Search for the cell housing the specified text and yield its [x, y] center coordinate. 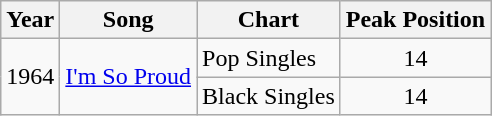
Black Singles [269, 96]
1964 [30, 77]
Chart [269, 20]
Song [128, 20]
Pop Singles [269, 58]
Peak Position [415, 20]
I'm So Proud [128, 77]
Year [30, 20]
